Capture the cell that displays the provided text and extract its (x, y) central coordinate. 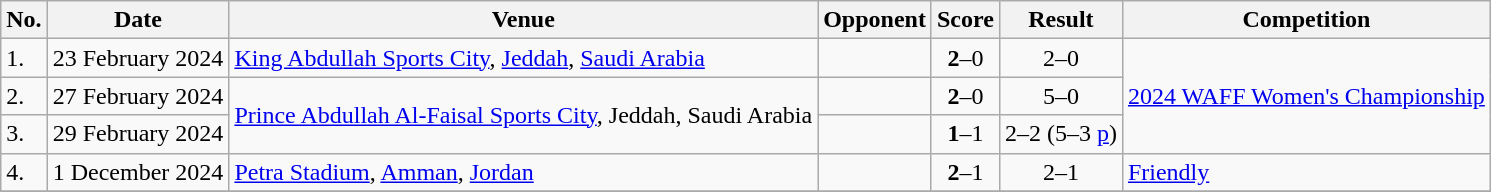
29 February 2024 (138, 134)
Result (1060, 20)
Prince Abdullah Al-Faisal Sports City, Jeddah, Saudi Arabia (524, 115)
Competition (1306, 20)
1 December 2024 (138, 172)
3. (24, 134)
2024 WAFF Women's Championship (1306, 96)
Score (965, 20)
1. (24, 58)
27 February 2024 (138, 96)
Date (138, 20)
No. (24, 20)
Friendly (1306, 172)
2–2 (5–3 p) (1060, 134)
Petra Stadium, Amman, Jordan (524, 172)
1–1 (965, 134)
5–0 (1060, 96)
Opponent (875, 20)
2. (24, 96)
4. (24, 172)
23 February 2024 (138, 58)
King Abdullah Sports City, Jeddah, Saudi Arabia (524, 58)
Venue (524, 20)
